Return the [x, y] coordinate for the center point of the cell that contains the specified text.  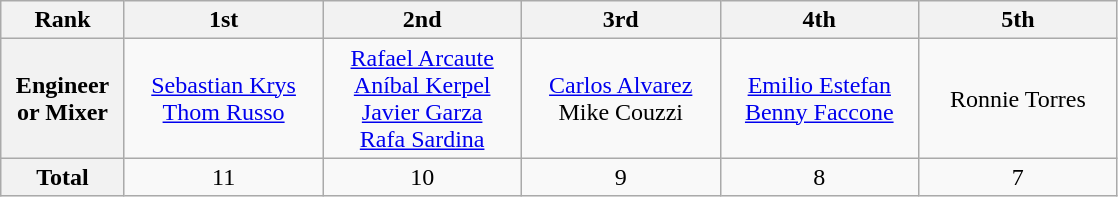
Carlos AlvarezMike Couzzi [620, 98]
10 [422, 177]
1st [224, 20]
5th [1018, 20]
7 [1018, 177]
Ronnie Torres [1018, 98]
8 [820, 177]
9 [620, 177]
Emilio EstefanBenny Faccone [820, 98]
Rank [63, 20]
11 [224, 177]
2nd [422, 20]
Sebastian KrysThom Russo [224, 98]
4th [820, 20]
Total [63, 177]
Engineer or Mixer [63, 98]
Rafael ArcauteAníbal KerpelJavier GarzaRafa Sardina [422, 98]
3rd [620, 20]
